Pinpoint the cell where the given text exists, returning its (x, y) midpoint coordinate. 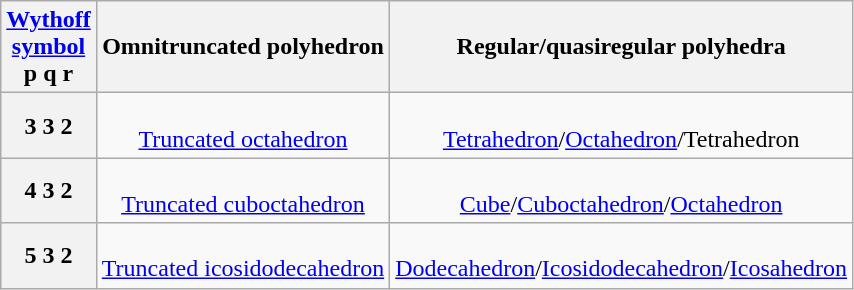
Omnitruncated polyhedron (242, 47)
Tetrahedron/Octahedron/Tetrahedron (622, 126)
Truncated octahedron (242, 126)
5 3 2 (49, 256)
Truncated icosidodecahedron (242, 256)
Cube/Cuboctahedron/Octahedron (622, 190)
Dodecahedron/Icosidodecahedron/Icosahedron (622, 256)
Truncated cuboctahedron (242, 190)
Wythoffsymbol p q r (49, 47)
4 3 2 (49, 190)
Regular/quasiregular polyhedra (622, 47)
3 3 2 (49, 126)
